Provide the [x, y] coordinate of the cell's center where the given text is located.  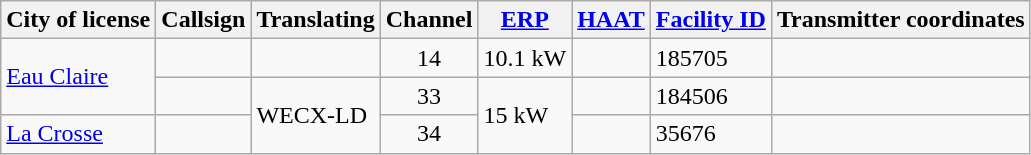
WECX-LD [316, 115]
184506 [710, 96]
La Crosse [78, 134]
35676 [710, 134]
185705 [710, 58]
City of license [78, 20]
10.1 kW [525, 58]
33 [429, 96]
Eau Claire [78, 77]
Transmitter coordinates [900, 20]
Channel [429, 20]
15 kW [525, 115]
ERP [525, 20]
14 [429, 58]
HAAT [612, 20]
34 [429, 134]
Callsign [204, 20]
Facility ID [710, 20]
Translating [316, 20]
